Provide the (x, y) coordinate of the cell's center where the given text is located.  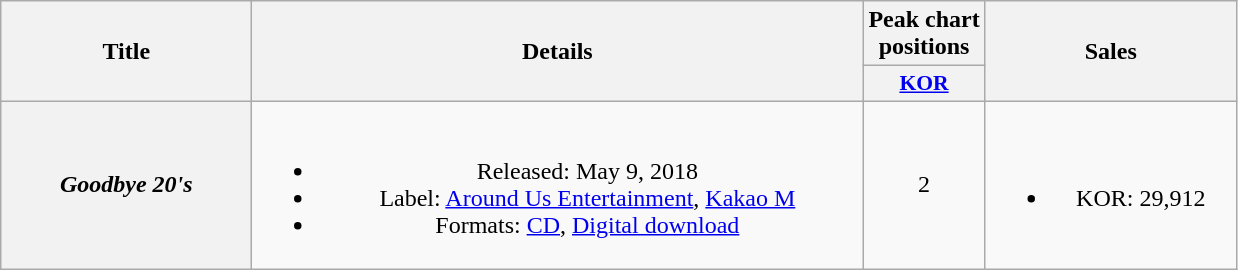
KOR: 29,912 (1110, 184)
KOR (924, 84)
Details (558, 52)
Title (126, 52)
Peak chartpositions (924, 34)
Goodbye 20's (126, 184)
2 (924, 184)
Released: May 9, 2018Label: Around Us Entertainment, Kakao MFormats: CD, Digital download (558, 184)
Sales (1110, 52)
